Return the [X, Y] coordinate for the center point of the cell that contains the specified text.  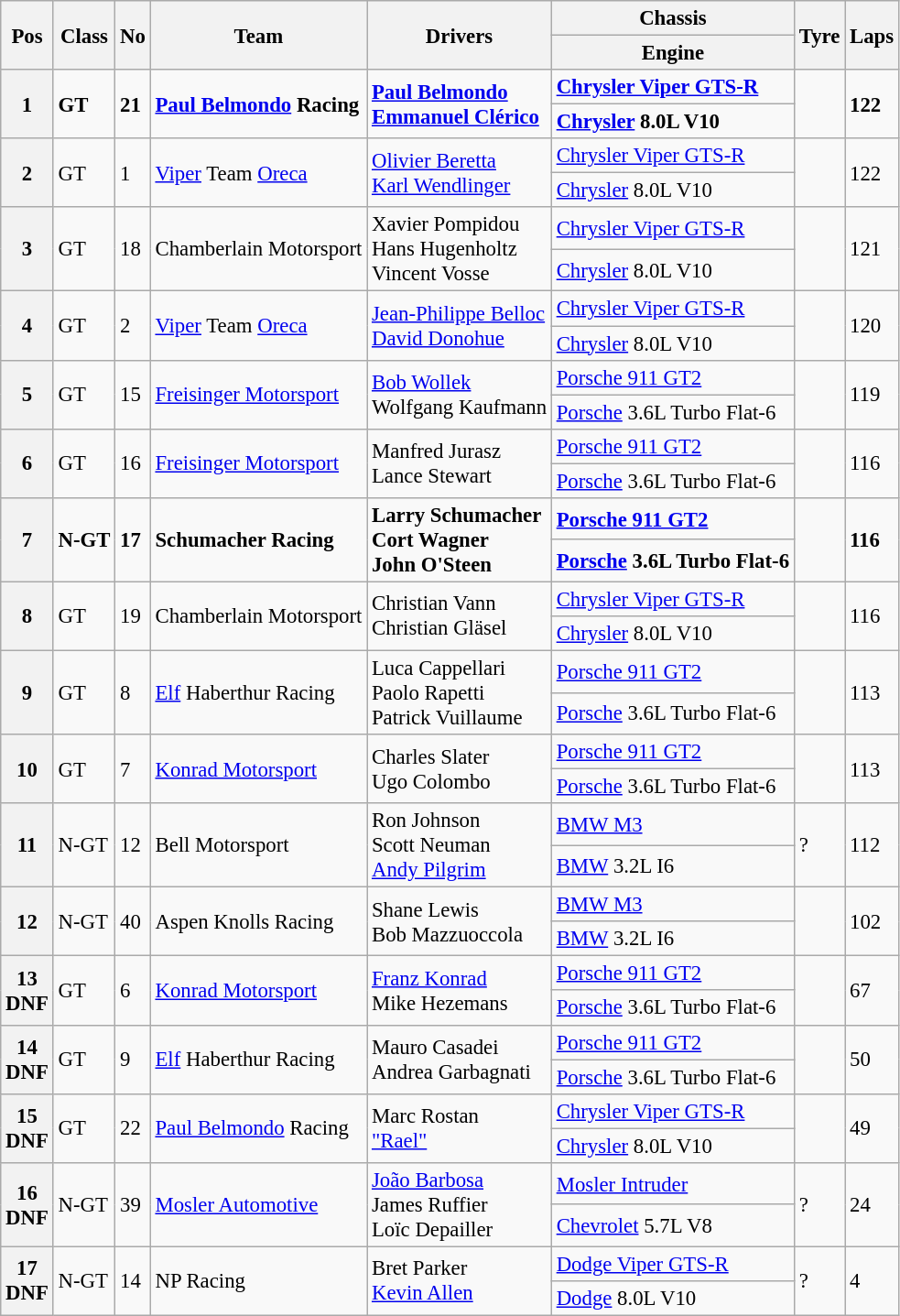
Laps [872, 35]
119 [872, 394]
3 [27, 249]
102 [872, 921]
22 [133, 1128]
15DNF [27, 1128]
Paul Belmondo Emmanuel Clérico [460, 104]
Mauro Casadei Andrea Garbagnati [460, 1059]
Shane Lewis Bob Mazzuoccola [460, 921]
Christian Vann Christian Gläsel [460, 615]
13DNF [27, 991]
16DNF [27, 1205]
Bret Parker Kevin Allen [460, 1280]
14DNF [27, 1059]
Mosler Intruder [672, 1184]
121 [872, 249]
Charles Slater Ugo Colombo [460, 769]
Schumacher Racing [258, 540]
14 [133, 1280]
Drivers [460, 35]
49 [872, 1128]
Ron Johnson Scott Neuman Andy Pilgrim [460, 845]
Engine [672, 53]
16 [133, 463]
Team [258, 35]
Bell Motorsport [258, 845]
Class [84, 35]
Franz Konrad Mike Hezemans [460, 991]
Chevrolet 5.7L V8 [672, 1225]
Dodge Viper GTS-R [672, 1264]
17 [133, 540]
Larry Schumacher Cort Wagner John O'Steen [460, 540]
40 [133, 921]
120 [872, 326]
Jean-Philippe Belloc David Donohue [460, 326]
11 [27, 845]
17DNF [27, 1280]
Chassis [672, 18]
24 [872, 1205]
Luca Cappellari Paolo Rapetti Patrick Vuillaume [460, 692]
Bob Wollek Wolfgang Kaufmann [460, 394]
João Barbosa James Ruffier Loïc Depailler [460, 1205]
Aspen Knolls Racing [258, 921]
39 [133, 1205]
50 [872, 1059]
Pos [27, 35]
Dodge 8.0L V10 [672, 1299]
67 [872, 991]
Tyre [819, 35]
Mosler Automotive [258, 1205]
Marc Rostan "Rael" [460, 1128]
15 [133, 394]
No [133, 35]
5 [27, 394]
19 [133, 615]
Olivier Beretta Karl Wendlinger [460, 172]
112 [872, 845]
21 [133, 104]
18 [133, 249]
10 [27, 769]
NP Racing [258, 1280]
Manfred Jurasz Lance Stewart [460, 463]
Xavier Pompidou Hans Hugenholtz Vincent Vosse [460, 249]
